Output the [X, Y] coordinate of the center of the cell containing the given text.  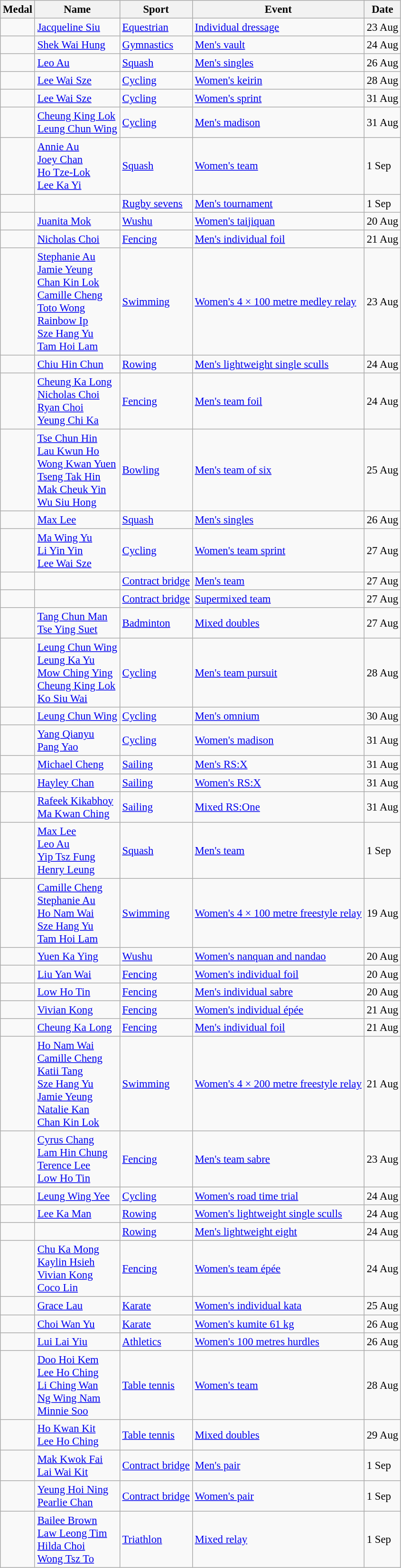
Men's RS:X [278, 765]
Supermixed team [278, 599]
Men's vault [278, 45]
Cheung Ka Long [77, 1028]
Women's kumite 61 kg [278, 1324]
Individual dressage [278, 27]
Shek Wai Hung [77, 45]
Ma Wing YuLi Yin YinLee Wai Sze [77, 550]
Triathlon [156, 1540]
Juanita Mok [77, 221]
Men's omnium [278, 716]
Women's sprint [278, 99]
Women's team sprint [278, 550]
Yang QianyuPang Yao [77, 740]
Women's nanquan and nandao [278, 957]
Cyrus ChangLam Hin ChungTerence LeeLow Ho Tin [77, 1159]
Jacqueline Siu [77, 27]
Rugby sevens [156, 203]
Men's team of six [278, 470]
Women's individual épée [278, 1010]
Badminton [156, 623]
Tang Chun ManTse Ying Suet [77, 623]
Athletics [156, 1341]
Nicholas Choi [77, 239]
Men's pair [278, 1466]
Men's team foil [278, 401]
Sport [156, 9]
Cheung Ka LongNicholas ChoiRyan ChoiYeung Chi Ka [77, 401]
Mixed relay [278, 1540]
30 Aug [382, 716]
Women's pair [278, 1496]
Lui Lai Yiu [77, 1341]
Gymnastics [156, 45]
Liu Yan Wai [77, 974]
Bailee BrownLaw Leong TimHilda ChoiWong Tsz To [77, 1540]
Chu Ka MongKaylin HsiehVivian KongCoco Lin [77, 1269]
Women's individual kata [278, 1306]
Women's 4 × 100 metre medley relay [278, 301]
Women's keirin [278, 81]
19 Aug [382, 913]
Date [382, 9]
Leo Au [77, 63]
Women's madison [278, 740]
Tse Chun HinLau Kwun HoWong Kwan YuenTseng Tak HinMak Cheuk YinWu Siu Hong [77, 470]
Women's 4 × 100 metre freestyle relay [278, 913]
Women's 100 metres hurdles [278, 1341]
Women's taijiquan [278, 221]
Women's individual foil [278, 974]
Men's team sabre [278, 1159]
Choi Wan Yu [77, 1324]
Bowling [156, 470]
Mak Kwok FaiLai Wai Kit [77, 1466]
Leung Chun Wing [77, 716]
Medal [18, 9]
Women's road time trial [278, 1196]
Men's madison [278, 122]
Event [278, 9]
Yeung Hoi NingPearlie Chan [77, 1496]
Low Ho Tin [77, 992]
Men's lightweight eight [278, 1232]
Yuen Ka Ying [77, 957]
Men's lightweight single sculls [278, 364]
Men's individual sabre [278, 992]
Name [77, 9]
Cheung King LokLeung Chun Wing [77, 122]
Rafeek KikabhoyMa Kwan Ching [77, 807]
Max Lee [77, 520]
Annie AuJoey ChanHo Tze-LokLee Ka Yi [77, 166]
29 Aug [382, 1434]
Chiu Hin Chun [77, 364]
Ho Nam WaiCamille ChengKatii TangSze Hang YuJamie YeungNatalie KanChan Kin Lok [77, 1084]
Lee Ka Man [77, 1214]
Women's 4 × 200 metre freestyle relay [278, 1084]
Equestrian [156, 27]
Mixed RS:One [278, 807]
Max LeeLeo AuYip Tsz FungHenry Leung [77, 850]
Doo Hoi KemLee Ho ChingLi Ching WanNg Wing NamMinnie Soo [77, 1385]
Leung Chun WingLeung Ka YuMow Ching YingCheung King LokKo Siu Wai [77, 673]
Camille ChengStephanie AuHo Nam WaiSze Hang YuTam Hoi Lam [77, 913]
Vivian Kong [77, 1010]
Stephanie AuJamie YeungChan Kin LokCamille ChengToto WongRainbow IpSze Hang YuTam Hoi Lam [77, 301]
Leung Wing Yee [77, 1196]
Men's team pursuit [278, 673]
Michael Cheng [77, 765]
Women's team épée [278, 1269]
Women's lightweight single sculls [278, 1214]
Women's RS:X [278, 783]
Grace Lau [77, 1306]
Hayley Chan [77, 783]
Men's tournament [278, 203]
Ho Kwan KitLee Ho Ching [77, 1434]
